Detect which cell encompasses the target text, then output its [x, y] center coordinate. 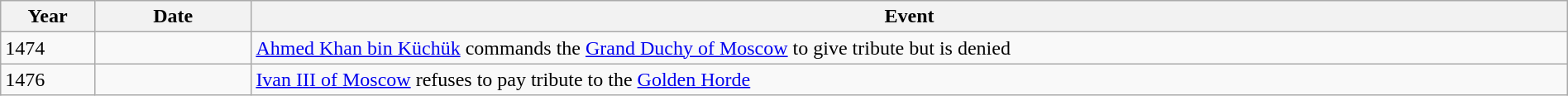
1476 [48, 79]
Year [48, 17]
1474 [48, 48]
Event [910, 17]
Date [172, 17]
Ivan III of Moscow refuses to pay tribute to the Golden Horde [910, 79]
Ahmed Khan bin Küchük commands the Grand Duchy of Moscow to give tribute but is denied [910, 48]
